Extract the (x, y) coordinate from the center of the cell holding the provided text.  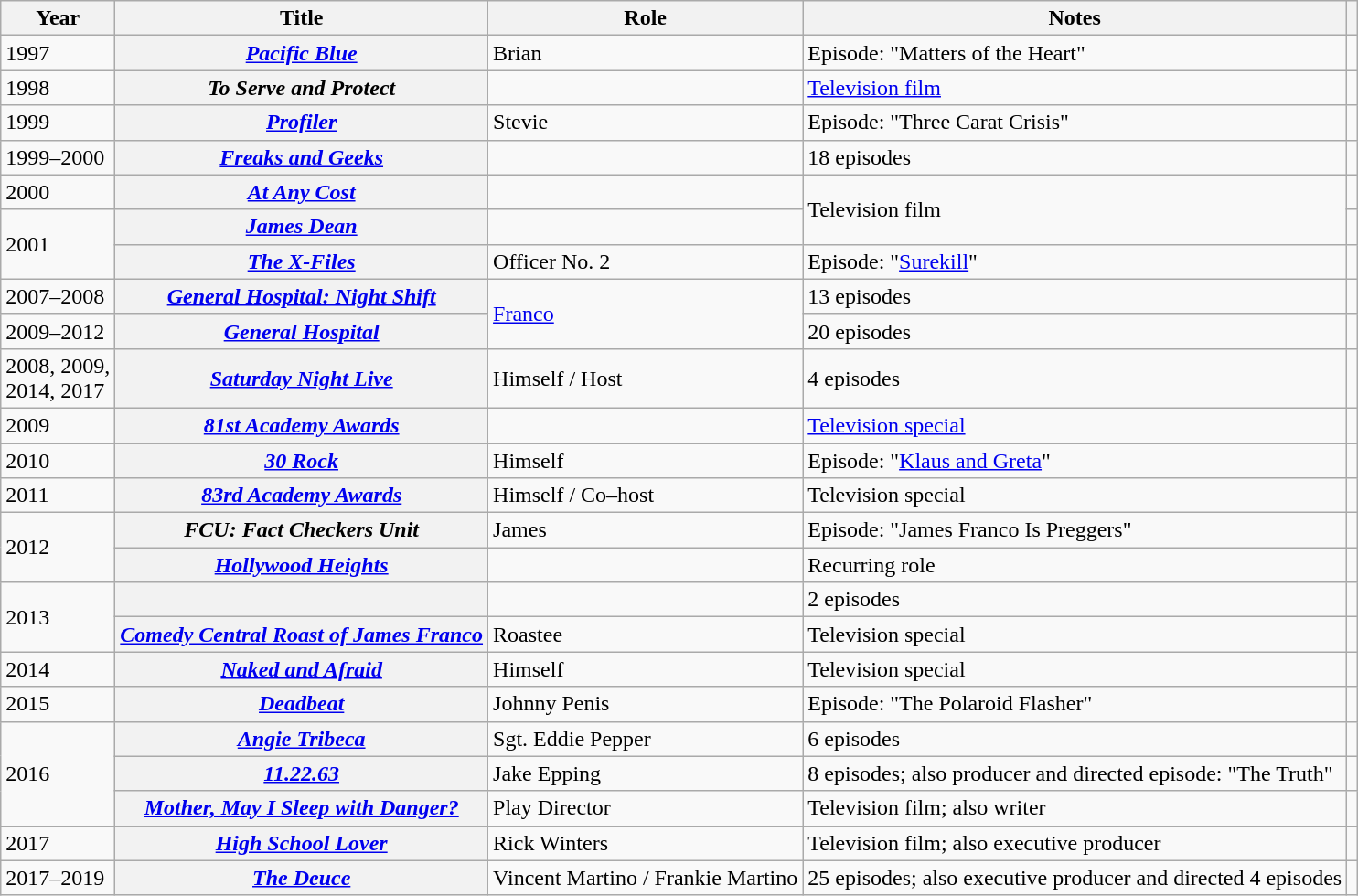
2015 (59, 704)
General Hospital: Night Shift (302, 296)
Comedy Central Roast of James Franco (302, 635)
2009–2012 (59, 331)
2014 (59, 669)
2 episodes (1075, 600)
11.22.63 (302, 773)
2001 (59, 244)
2013 (59, 617)
The X-Files (302, 261)
2009 (59, 425)
Rick Winters (646, 843)
30 Rock (302, 460)
Himself / Co–host (646, 496)
Himself / Host (646, 379)
Brian (646, 53)
83rd Academy Awards (302, 496)
Episode: "Matters of the Heart" (1075, 53)
To Serve and Protect (302, 88)
2008, 2009,2014, 2017 (59, 379)
Television film; also executive producer (1075, 843)
2017 (59, 843)
Freaks and Geeks (302, 157)
Franco (646, 314)
8 episodes; also producer and directed episode: "The Truth" (1075, 773)
1999 (59, 123)
Episode: "Klaus and Greta" (1075, 460)
2011 (59, 496)
James (646, 530)
Profiler (302, 123)
Mother, May I Sleep with Danger? (302, 808)
Sgt. Eddie Pepper (646, 739)
High School Lover (302, 843)
6 episodes (1075, 739)
20 episodes (1075, 331)
Hollywood Heights (302, 565)
Episode: "James Franco Is Preggers" (1075, 530)
Title (302, 18)
Pacific Blue (302, 53)
1998 (59, 88)
Year (59, 18)
2010 (59, 460)
1997 (59, 53)
4 episodes (1075, 379)
Episode: "Surekill" (1075, 261)
Role (646, 18)
Naked and Afraid (302, 669)
2000 (59, 192)
Jake Epping (646, 773)
18 episodes (1075, 157)
Deadbeat (302, 704)
Roastee (646, 635)
Vincent Martino / Frankie Martino (646, 878)
Johnny Penis (646, 704)
13 episodes (1075, 296)
Saturday Night Live (302, 379)
25 episodes; also executive producer and directed 4 episodes (1075, 878)
Angie Tribeca (302, 739)
General Hospital (302, 331)
2012 (59, 548)
2017–2019 (59, 878)
The Deuce (302, 878)
Recurring role (1075, 565)
James Dean (302, 227)
1999–2000 (59, 157)
Episode: "The Polaroid Flasher" (1075, 704)
2007–2008 (59, 296)
At Any Cost (302, 192)
Notes (1075, 18)
81st Academy Awards (302, 425)
Television film; also writer (1075, 808)
Officer No. 2 (646, 261)
Episode: "Three Carat Crisis" (1075, 123)
Stevie (646, 123)
Play Director (646, 808)
2016 (59, 773)
FCU: Fact Checkers Unit (302, 530)
